Locate the cell with the specified text and output its (x, y) center coordinate. 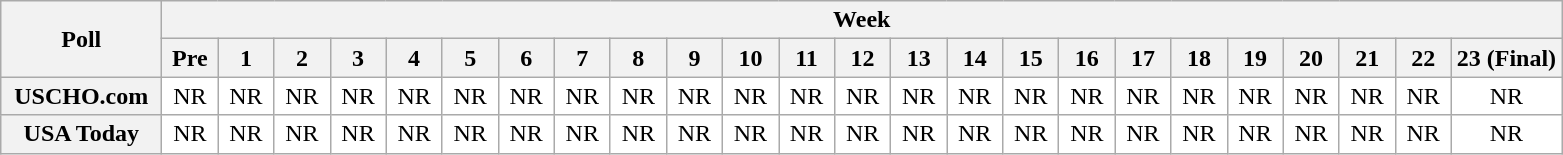
12 (863, 58)
6 (526, 58)
16 (1087, 58)
5 (470, 58)
4 (414, 58)
22 (1423, 58)
USCHO.com (82, 96)
11 (806, 58)
9 (694, 58)
3 (358, 58)
19 (1255, 58)
Poll (82, 39)
15 (1031, 58)
23 (Final) (1506, 58)
18 (1199, 58)
14 (975, 58)
10 (750, 58)
Week (862, 20)
17 (1143, 58)
2 (302, 58)
21 (1367, 58)
Pre (190, 58)
20 (1311, 58)
7 (582, 58)
1 (246, 58)
USA Today (82, 134)
8 (638, 58)
13 (919, 58)
